Capture the cell that displays the provided text and extract its [x, y] central coordinate. 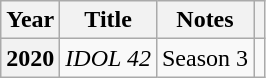
Title [108, 20]
2020 [30, 58]
Season 3 [204, 58]
Notes [204, 20]
Year [30, 20]
IDOL 42 [108, 58]
